Search for the cell housing the specified text and yield its (X, Y) center coordinate. 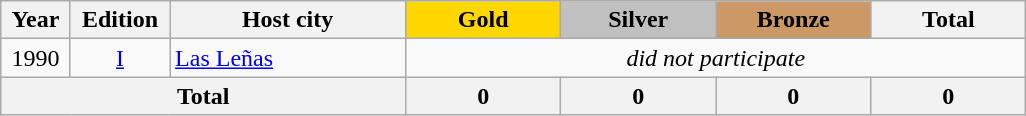
1990 (36, 58)
Bronze (794, 20)
Las Leñas (288, 58)
Year (36, 20)
Host city (288, 20)
I (120, 58)
Gold (484, 20)
did not participate (716, 58)
Silver (638, 20)
Edition (120, 20)
